Capture the cell that displays the provided text and extract its (X, Y) central coordinate. 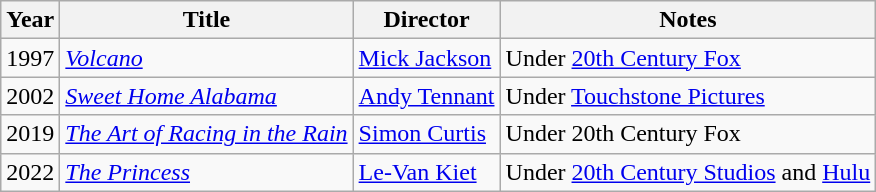
The Art of Racing in the Rain (206, 134)
Volcano (206, 58)
Andy Tennant (426, 96)
Under 20th Century Studios and Hulu (688, 172)
1997 (30, 58)
Title (206, 20)
Year (30, 20)
Under Touchstone Pictures (688, 96)
Simon Curtis (426, 134)
Notes (688, 20)
Mick Jackson (426, 58)
2022 (30, 172)
2002 (30, 96)
Sweet Home Alabama (206, 96)
Le-Van Kiet (426, 172)
Director (426, 20)
2019 (30, 134)
The Princess (206, 172)
